Return (x, y) of the center of cell containing provided text 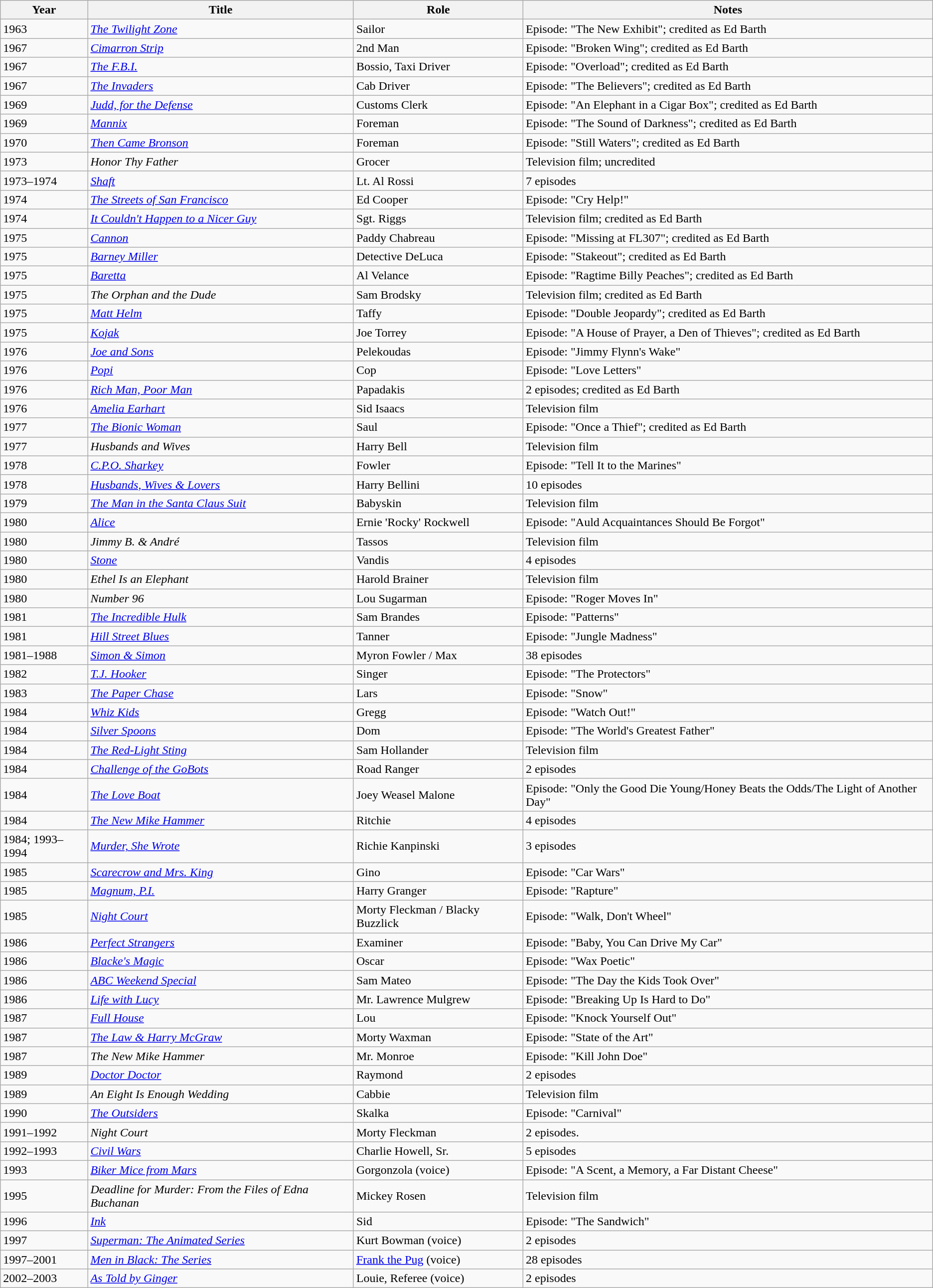
Cimarron Strip (220, 48)
Sam Brodsky (438, 295)
Superman: The Animated Series (220, 1241)
10 episodes (728, 484)
Fowler (438, 465)
1973–1974 (44, 181)
Episode: "Only the Good Die Young/Honey Beats the Odds/The Light of Another Day" (728, 795)
Whiz Kids (220, 712)
Episode: "Tell It to the Marines" (728, 465)
Television film; uncredited (728, 162)
Ritchie (438, 820)
Baretta (220, 276)
5 episodes (728, 1151)
Sam Hollander (438, 750)
Episode: "Patterns" (728, 617)
Episode: "Still Waters"; credited as Ed Barth (728, 143)
Episode: "An Elephant in a Cigar Box"; credited as Ed Barth (728, 105)
As Told by Ginger (220, 1279)
Cop (438, 370)
The Outsiders (220, 1113)
Amelia Earhart (220, 408)
Episode: "Broken Wing"; credited as Ed Barth (728, 48)
Ernie 'Rocky' Rockwell (438, 522)
Magnum, P.I. (220, 891)
Episode: "The Believers"; credited as Ed Barth (728, 86)
Life with Lucy (220, 999)
Taffy (438, 314)
Babyskin (438, 503)
Mannix (220, 124)
Charlie Howell, Sr. (438, 1151)
Episode: "The New Exhibit"; credited as Ed Barth (728, 29)
28 episodes (728, 1260)
Blacke's Magic (220, 961)
The Love Boat (220, 795)
The Invaders (220, 86)
Biker Mice from Mars (220, 1170)
Lars (438, 693)
Doctor Doctor (220, 1075)
Gorgonzola (voice) (438, 1170)
Al Velance (438, 276)
1973 (44, 162)
Episode: "Breaking Up Is Hard to Do" (728, 999)
Episode: "The Sound of Darkness"; credited as Ed Barth (728, 124)
Harry Granger (438, 891)
Richie Kanpinski (438, 846)
2 episodes; credited as Ed Barth (728, 389)
Joey Weasel Malone (438, 795)
Episode: "Baby, You Can Drive My Car" (728, 942)
Episode: "The Protectors" (728, 674)
1991–1992 (44, 1132)
Lt. Al Rossi (438, 181)
The Orphan and the Dude (220, 295)
Morty Waxman (438, 1037)
Sam Brandes (438, 617)
Episode: "A Scent, a Memory, a Far Distant Cheese" (728, 1170)
Tassos (438, 541)
Sailor (438, 29)
Episode: "Cry Help!" (728, 199)
Murder, She Wrote (220, 846)
Tanner (438, 636)
Joe Torrey (438, 333)
Episode: "Love Letters" (728, 370)
Episode: "Knock Yourself Out" (728, 1018)
3 episodes (728, 846)
The Law & Harry McGraw (220, 1037)
Husbands, Wives & Lovers (220, 484)
Oscar (438, 961)
The Man in the Santa Claus Suit (220, 503)
Papadakis (438, 389)
Episode: "The World's Greatest Father" (728, 731)
Full House (220, 1018)
Alice (220, 522)
Bossio, Taxi Driver (438, 67)
The F.B.I. (220, 67)
Pelekoudas (438, 352)
Episode: "Ragtime Billy Peaches"; credited as Ed Barth (728, 276)
Episode: "Double Jeopardy"; credited as Ed Barth (728, 314)
Number 96 (220, 598)
2nd Man (438, 48)
Barney Miller (220, 257)
Morty Fleckman (438, 1132)
Cannon (220, 238)
Morty Fleckman / Blacky Buzzlick (438, 917)
2 episodes. (728, 1132)
Husbands and Wives (220, 446)
Notes (728, 10)
Skalka (438, 1113)
Title (220, 10)
Episode: "Kill John Doe" (728, 1056)
Harry Bell (438, 446)
Civil Wars (220, 1151)
The Paper Chase (220, 693)
Episode: "Rapture" (728, 891)
Episode: "Stakeout"; credited as Ed Barth (728, 257)
1983 (44, 693)
Lou Sugarman (438, 598)
Detective DeLuca (438, 257)
1997 (44, 1241)
Sid Isaacs (438, 408)
Stone (220, 560)
1993 (44, 1170)
Gregg (438, 712)
Episode: "Snow" (728, 693)
Dom (438, 731)
Silver Spoons (220, 731)
Louie, Referee (voice) (438, 1279)
Men in Black: The Series (220, 1260)
1996 (44, 1222)
Episode: "Auld Acquaintances Should Be Forgot" (728, 522)
Harry Bellini (438, 484)
Popi (220, 370)
Lou (438, 1018)
Episode: "A House of Prayer, a Den of Thieves"; credited as Ed Barth (728, 333)
ABC Weekend Special (220, 980)
Episode: "Watch Out!" (728, 712)
Episode: "Wax Poetic" (728, 961)
Episode: "Roger Moves In" (728, 598)
Customs Clerk (438, 105)
1981–1988 (44, 655)
Rich Man, Poor Man (220, 389)
Judd, for the Defense (220, 105)
Mr. Monroe (438, 1056)
1992–1993 (44, 1151)
1970 (44, 143)
Sgt. Riggs (438, 218)
Vandis (438, 560)
7 episodes (728, 181)
Episode: "Missing at FL307"; credited as Ed Barth (728, 238)
2002–2003 (44, 1279)
Raymond (438, 1075)
1995 (44, 1196)
Hill Street Blues (220, 636)
38 episodes (728, 655)
The Bionic Woman (220, 427)
1982 (44, 674)
Episode: "Overload"; credited as Ed Barth (728, 67)
Singer (438, 674)
Episode: "Car Wars" (728, 872)
Mr. Lawrence Mulgrew (438, 999)
Simon & Simon (220, 655)
Kurt Bowman (voice) (438, 1241)
1997–2001 (44, 1260)
Ethel Is an Elephant (220, 579)
Cabbie (438, 1094)
Episode: "Walk, Don't Wheel" (728, 917)
The Twilight Zone (220, 29)
The Incredible Hulk (220, 617)
Frank the Pug (voice) (438, 1260)
Road Ranger (438, 769)
Matt Helm (220, 314)
Saul (438, 427)
Joe and Sons (220, 352)
Episode: "Jungle Madness" (728, 636)
Episode: "The Sandwich" (728, 1222)
Episode: "Jimmy Flynn's Wake" (728, 352)
The Streets of San Francisco (220, 199)
Perfect Strangers (220, 942)
1984; 1993–1994 (44, 846)
Paddy Chabreau (438, 238)
Episode: "Carnival" (728, 1113)
C.P.O. Sharkey (220, 465)
Episode: "Once a Thief"; credited as Ed Barth (728, 427)
It Couldn't Happen to a Nicer Guy (220, 218)
Grocer (438, 162)
Mickey Rosen (438, 1196)
1979 (44, 503)
Examiner (438, 942)
The Red-Light Sting (220, 750)
Gino (438, 872)
An Eight Is Enough Wedding (220, 1094)
T.J. Hooker (220, 674)
Sid (438, 1222)
1963 (44, 29)
Jimmy B. & André (220, 541)
Episode: "State of the Art" (728, 1037)
Episode: "The Day the Kids Took Over" (728, 980)
Myron Fowler / Max (438, 655)
Scarecrow and Mrs. King (220, 872)
Harold Brainer (438, 579)
Role (438, 10)
Year (44, 10)
Cab Driver (438, 86)
Sam Mateo (438, 980)
Deadline for Murder: From the Files of Edna Buchanan (220, 1196)
Kojak (220, 333)
1990 (44, 1113)
Ed Cooper (438, 199)
Shaft (220, 181)
Honor Thy Father (220, 162)
Ink (220, 1222)
Challenge of the GoBots (220, 769)
Then Came Bronson (220, 143)
